Find where the given text appears and provide that cell's center as [X, Y] coordinate. 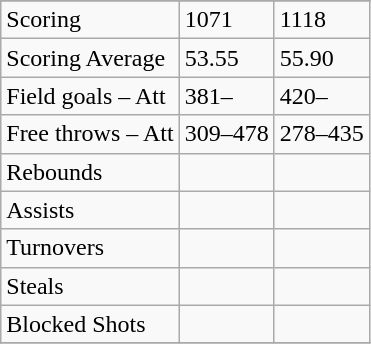
420– [322, 96]
309–478 [226, 134]
Scoring [90, 20]
1071 [226, 20]
Assists [90, 210]
Blocked Shots [90, 324]
381– [226, 96]
Free throws – Att [90, 134]
Turnovers [90, 248]
Field goals – Att [90, 96]
1118 [322, 20]
Scoring Average [90, 58]
Steals [90, 286]
278–435 [322, 134]
53.55 [226, 58]
55.90 [322, 58]
Rebounds [90, 172]
